Return the [x, y] coordinate for the center point of the cell that contains the specified text.  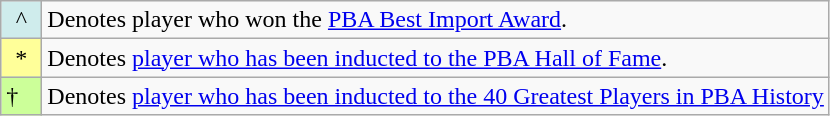
Denotes player who has been inducted to the 40 Greatest Players in PBA History [436, 96]
* [22, 58]
Denotes player who won the PBA Best Import Award. [436, 20]
^ [22, 20]
Denotes player who has been inducted to the PBA Hall of Fame. [436, 58]
† [22, 96]
